Search for the cell housing the specified text and yield its (x, y) center coordinate. 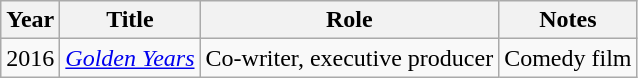
Notes (568, 20)
Co-writer, executive producer (350, 58)
Comedy film (568, 58)
2016 (30, 58)
Golden Years (130, 58)
Year (30, 20)
Role (350, 20)
Title (130, 20)
